Extract the [x, y] coordinate from the center of the cell holding the provided text.  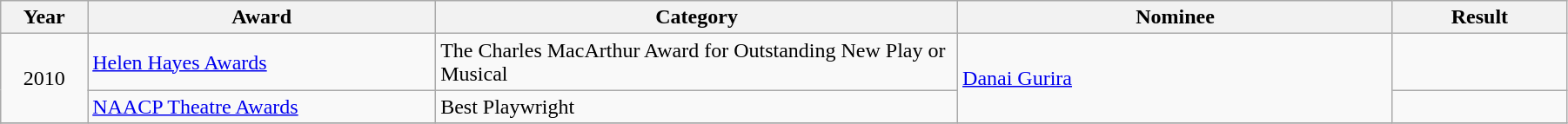
Danai Gurira [1176, 78]
Result [1479, 17]
The Charles MacArthur Award for Outstanding New Play or Musical [697, 62]
Year [44, 17]
Award [262, 17]
Nominee [1176, 17]
Helen Hayes Awards [262, 62]
Best Playwright [697, 107]
NAACP Theatre Awards [262, 107]
2010 [44, 78]
Category [697, 17]
